Determine the (X, Y) coordinate at the center of the cell enclosing the given text.  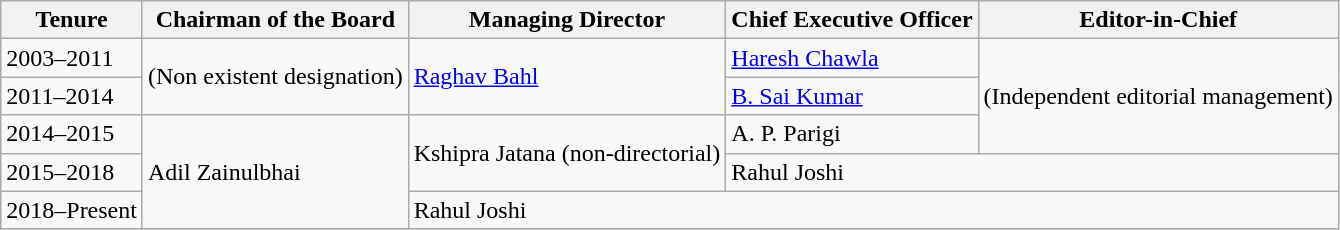
Haresh Chawla (852, 58)
B. Sai Kumar (852, 96)
2018–Present (72, 210)
Chief Executive Officer (852, 20)
Managing Director (567, 20)
Kshipra Jatana (non-directorial) (567, 153)
2015–2018 (72, 172)
2003–2011 (72, 58)
Adil Zainulbhai (275, 172)
Chairman of the Board (275, 20)
Tenure (72, 20)
2011–2014 (72, 96)
A. P. Parigi (852, 134)
(Non existent designation) (275, 77)
Editor-in-Chief (1158, 20)
(Independent editorial management) (1158, 96)
2014–2015 (72, 134)
Raghav Bahl (567, 77)
